Return the [X, Y] coordinate for the center point of the cell that contains the specified text.  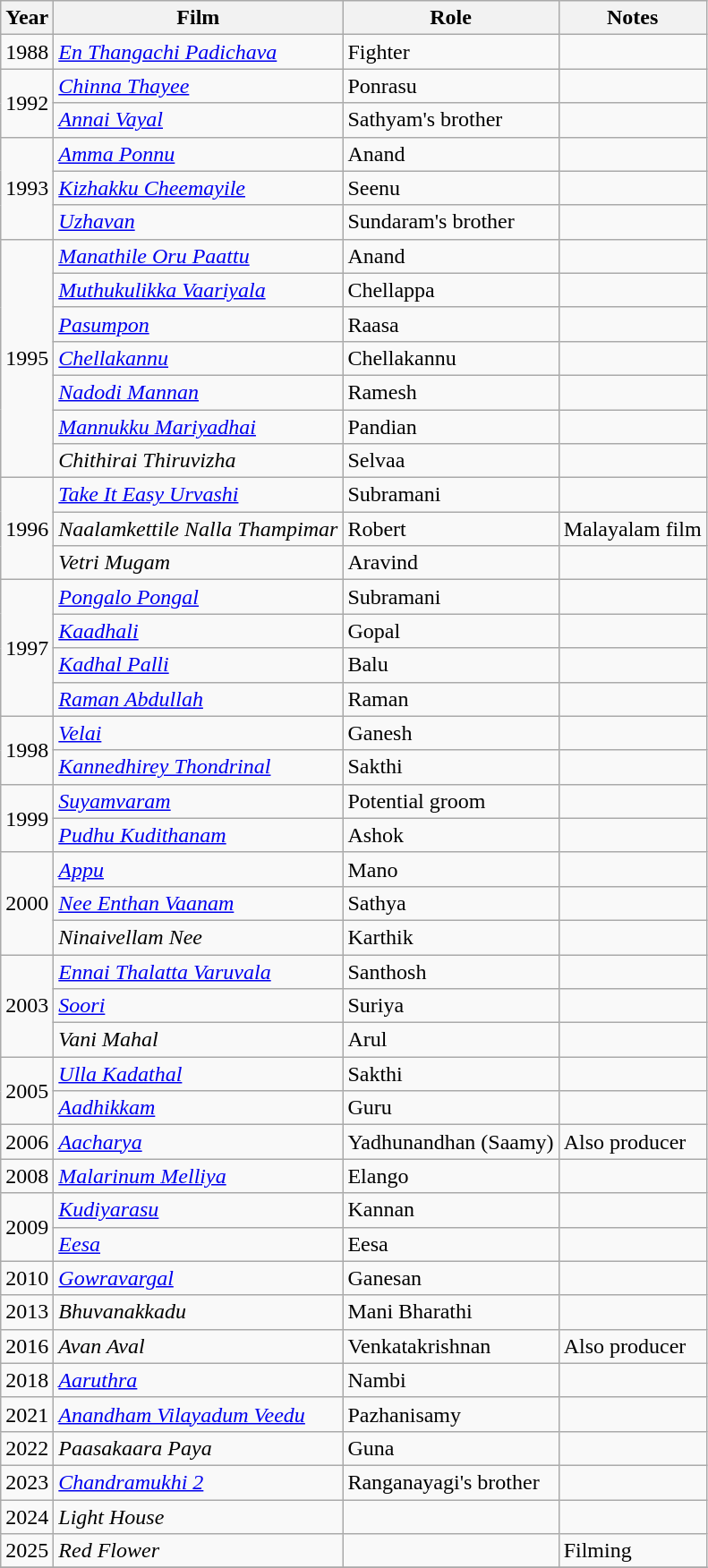
1996 [27, 529]
Ninaivellam Nee [199, 937]
Nadodi Mannan [199, 392]
Red Flower [199, 1551]
Naalamkettile Nalla Thampimar [199, 529]
1992 [27, 103]
Malayalam film [632, 529]
Pandian [451, 427]
Light House [199, 1517]
Role [451, 18]
Nambi [451, 1380]
Karthik [451, 937]
Sundaram's brother [451, 222]
Chinna Thayee [199, 86]
Mannukku Mariyadhai [199, 427]
Appu [199, 869]
Paasakaara Paya [199, 1448]
2009 [27, 1227]
Sathyam's brother [451, 120]
2025 [27, 1551]
Notes [632, 18]
Chellappa [451, 290]
1993 [27, 188]
Seenu [451, 188]
Nee Enthan Vaanam [199, 903]
Guna [451, 1448]
Aacharya [199, 1142]
Yadhunandhan (Saamy) [451, 1142]
Venkatakrishnan [451, 1346]
Raasa [451, 324]
Pudhu Kudithanam [199, 835]
Selvaa [451, 461]
2013 [27, 1312]
2022 [27, 1448]
Manathile Oru Paattu [199, 256]
Aaruthra [199, 1380]
Fighter [451, 52]
Ashok [451, 835]
Ramesh [451, 392]
Kaadhali [199, 631]
2008 [27, 1176]
Chandramukhi 2 [199, 1482]
1997 [27, 648]
2016 [27, 1346]
Take It Easy Urvashi [199, 495]
Mani Bharathi [451, 1312]
Aadhikkam [199, 1108]
1999 [27, 818]
2018 [27, 1380]
Velai [199, 733]
Balu [451, 665]
Uzhavan [199, 222]
Ganesh [451, 733]
Kannan [451, 1210]
1995 [27, 358]
Kadhal Palli [199, 665]
Kizhakku Cheemayile [199, 188]
Avan Aval [199, 1346]
Potential groom [451, 801]
Film [199, 18]
Soori [199, 1006]
1998 [27, 750]
Ulla Kadathal [199, 1074]
Annai Vayal [199, 120]
Guru [451, 1108]
Arul [451, 1040]
Anandham Vilayadum Veedu [199, 1414]
Suriya [451, 1006]
2006 [27, 1142]
Kudiyarasu [199, 1210]
2003 [27, 1005]
Ennai Thalatta Varuvala [199, 971]
Raman [451, 699]
En Thangachi Padichava [199, 52]
Mano [451, 869]
Filming [632, 1551]
Chithirai Thiruvizha [199, 461]
Kannedhirey Thondrinal [199, 767]
Year [27, 18]
Pazhanisamy [451, 1414]
2005 [27, 1091]
Santhosh [451, 971]
2021 [27, 1414]
1988 [27, 52]
Suyamvaram [199, 801]
Ganesan [451, 1278]
Raman Abdullah [199, 699]
Malarinum Melliya [199, 1176]
Pasumpon [199, 324]
2024 [27, 1517]
Bhuvanakkadu [199, 1312]
Elango [451, 1176]
Vani Mahal [199, 1040]
Gowravargal [199, 1278]
Gopal [451, 631]
Aravind [451, 563]
2010 [27, 1278]
Robert [451, 529]
Vetri Mugam [199, 563]
Amma Ponnu [199, 154]
Ponrasu [451, 86]
2000 [27, 903]
2023 [27, 1482]
Sathya [451, 903]
Muthukulikka Vaariyala [199, 290]
Ranganayagi's brother [451, 1482]
Pongalo Pongal [199, 597]
